Scan for the cell matching the given text and deliver its [x, y] coordinate at center. 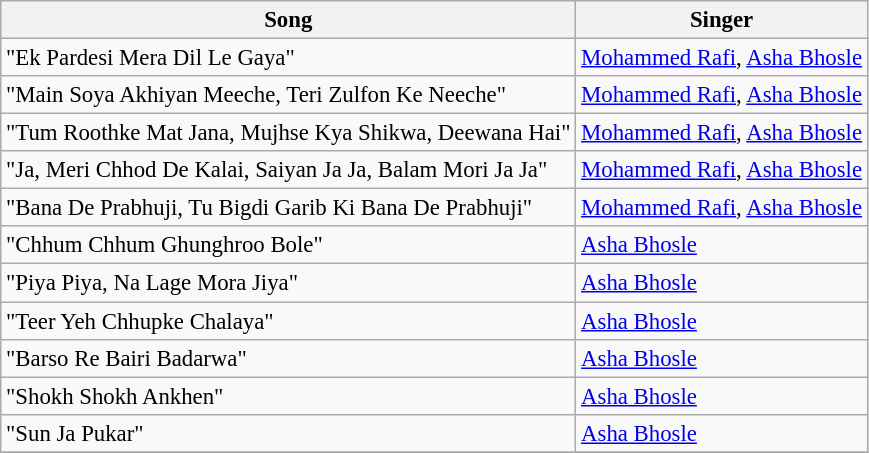
"Chhum Chhum Ghunghroo Bole" [288, 245]
"Teer Yeh Chhupke Chalaya" [288, 321]
Singer [722, 20]
"Bana De Prabhuji, Tu Bigdi Garib Ki Bana De Prabhuji" [288, 208]
"Ja, Meri Chhod De Kalai, Saiyan Ja Ja, Balam Mori Ja Ja" [288, 170]
"Tum Roothke Mat Jana, Mujhse Kya Shikwa, Deewana Hai" [288, 133]
"Shokh Shokh Ankhen" [288, 396]
"Sun Ja Pukar" [288, 433]
"Ek Pardesi Mera Dil Le Gaya" [288, 58]
"Barso Re Bairi Badarwa" [288, 358]
"Piya Piya, Na Lage Mora Jiya" [288, 283]
Song [288, 20]
"Main Soya Akhiyan Meeche, Teri Zulfon Ke Neeche" [288, 95]
